Identify which cell holds the provided text, then report its [x, y] central coordinate. 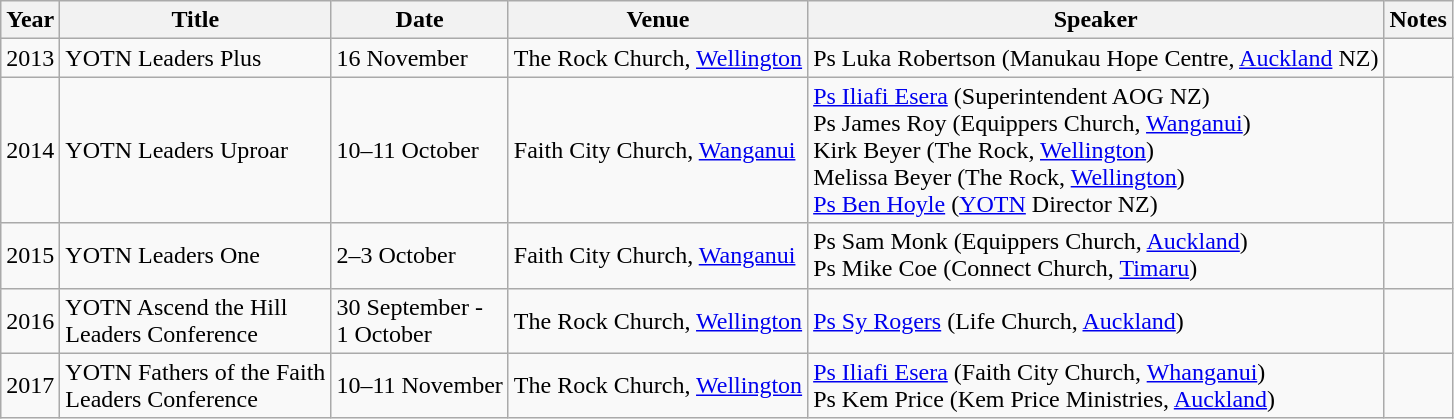
Ps Sy Rogers (Life Church, Auckland) [1096, 320]
Title [196, 20]
16 November [420, 58]
Speaker [1096, 20]
YOTN Leaders One [196, 256]
10–11 October [420, 150]
2013 [30, 58]
2–3 October [420, 256]
2014 [30, 150]
Year [30, 20]
YOTN Leaders Uproar [196, 150]
YOTN Ascend the HillLeaders Conference [196, 320]
Ps Iliafi Esera (Faith City Church, Whanganui)Ps Kem Price (Kem Price Ministries, Auckland) [1096, 386]
YOTN Leaders Plus [196, 58]
2017 [30, 386]
10–11 November [420, 386]
Venue [658, 20]
2015 [30, 256]
Date [420, 20]
YOTN Fathers of the FaithLeaders Conference [196, 386]
30 September -1 October [420, 320]
Notes [1418, 20]
Ps Luka Robertson (Manukau Hope Centre, Auckland NZ) [1096, 58]
Ps Sam Monk (Equippers Church, Auckland)Ps Mike Coe (Connect Church, Timaru) [1096, 256]
2016 [30, 320]
